From the cell containing the given text, extract its center point as (X, Y) coordinate. 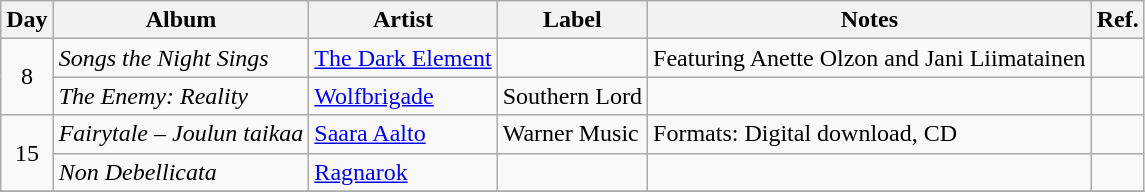
The Enemy: Reality (181, 96)
Non Debellicata (181, 172)
Notes (870, 20)
Artist (403, 20)
Ref. (1118, 20)
Warner Music (572, 134)
Album (181, 20)
Fairytale – Joulun taikaa (181, 134)
Featuring Anette Olzon and Jani Liimatainen (870, 58)
Southern Lord (572, 96)
Label (572, 20)
Saara Aalto (403, 134)
8 (27, 77)
The Dark Element (403, 58)
Ragnarok (403, 172)
Day (27, 20)
Wolfbrigade (403, 96)
Songs the Night Sings (181, 58)
Formats: Digital download, CD (870, 134)
15 (27, 153)
